Output the [x, y] coordinate of the center of the cell containing the given text.  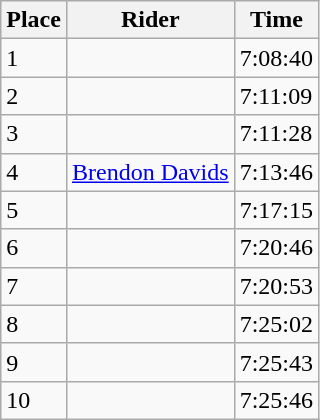
1 [34, 58]
7:17:15 [276, 210]
6 [34, 248]
7:20:46 [276, 248]
9 [34, 362]
2 [34, 96]
7:13:46 [276, 172]
7:11:28 [276, 134]
7 [34, 286]
10 [34, 400]
Rider [150, 20]
5 [34, 210]
4 [34, 172]
7:11:09 [276, 96]
7:25:46 [276, 400]
7:25:02 [276, 324]
7:20:53 [276, 286]
Place [34, 20]
Time [276, 20]
7:08:40 [276, 58]
7:25:43 [276, 362]
Brendon Davids [150, 172]
3 [34, 134]
8 [34, 324]
